Determine the (x, y) coordinate at the center of the cell enclosing the given text.  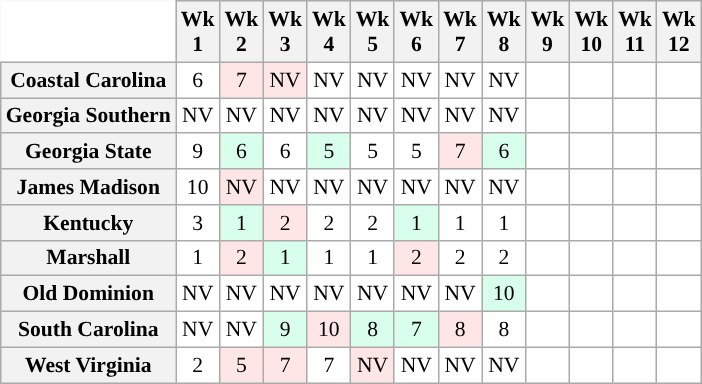
Wk9 (548, 32)
Wk10 (591, 32)
South Carolina (88, 330)
Wk7 (460, 32)
Wk5 (373, 32)
Wk3 (285, 32)
Marshall (88, 258)
Wk12 (679, 32)
Wk11 (635, 32)
West Virginia (88, 365)
Wk 1 (198, 32)
Kentucky (88, 223)
3 (198, 223)
Old Dominion (88, 294)
Wk4 (329, 32)
Wk2 (242, 32)
Wk8 (504, 32)
Coastal Carolina (88, 80)
Georgia State (88, 152)
Wk6 (416, 32)
James Madison (88, 187)
Georgia Southern (88, 116)
